Search for the cell housing the specified text and yield its (x, y) center coordinate. 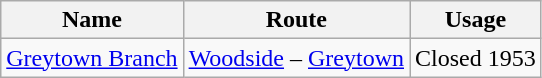
Woodside – Greytown (296, 58)
Name (92, 20)
Closed 1953 (476, 58)
Usage (476, 20)
Greytown Branch (92, 58)
Route (296, 20)
